Return (x, y) of the center of cell containing provided text 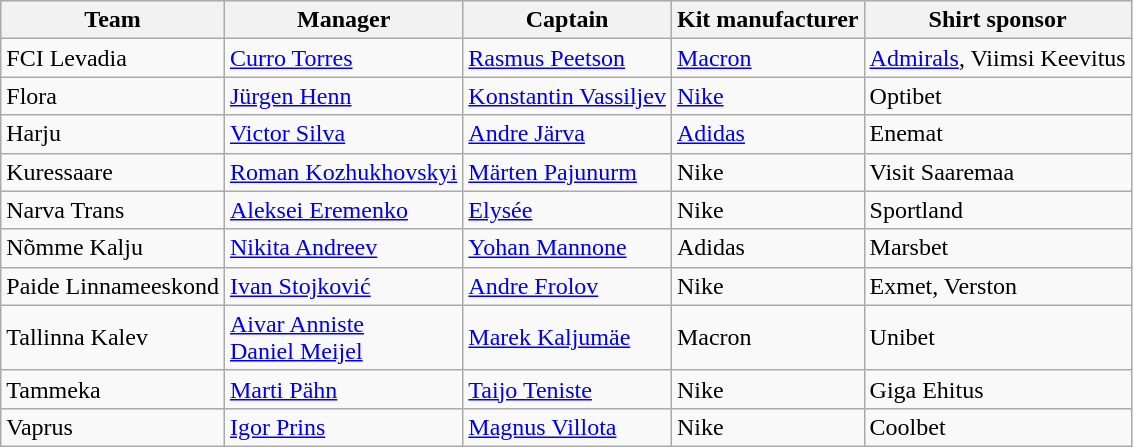
Vaprus (113, 427)
Aleksei Eremenko (343, 210)
Optibet (998, 96)
Admirals, Viimsi Keevitus (998, 58)
Tallinna Kalev (113, 338)
Narva Trans (113, 210)
Igor Prins (343, 427)
Märten Pajunurm (568, 172)
Sportland (998, 210)
Captain (568, 20)
Victor Silva (343, 134)
Konstantin Vassiljev (568, 96)
Coolbet (998, 427)
FCI Levadia (113, 58)
Manager (343, 20)
Ivan Stojković (343, 286)
Jürgen Henn (343, 96)
Flora (113, 96)
Paide Linnameeskond (113, 286)
Shirt sponsor (998, 20)
Kit manufacturer (768, 20)
Giga Ehitus (998, 389)
Aivar Anniste Daniel Meijel (343, 338)
Kuressaare (113, 172)
Yohan Mannone (568, 248)
Enemat (998, 134)
Nikita Andreev (343, 248)
Roman Kozhukhovskyi (343, 172)
Unibet (998, 338)
Exmet, Verston (998, 286)
Visit Saaremaa (998, 172)
Elysée (568, 210)
Magnus Villota (568, 427)
Marsbet (998, 248)
Nõmme Kalju (113, 248)
Taijo Teniste (568, 389)
Marek Kaljumäe (568, 338)
Tammeka (113, 389)
Rasmus Peetson (568, 58)
Harju (113, 134)
Andre Frolov (568, 286)
Marti Pähn (343, 389)
Team (113, 20)
Andre Järva (568, 134)
Curro Torres (343, 58)
